Locate the cell with the specified text and output its (x, y) center coordinate. 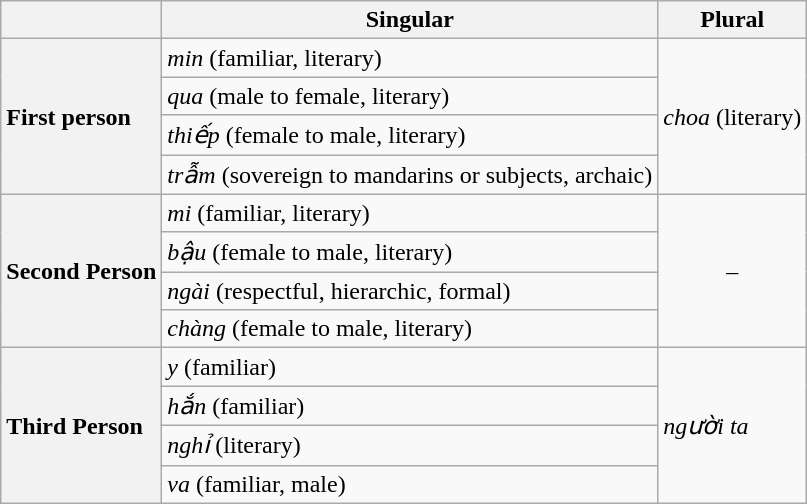
– (732, 271)
Singular (410, 20)
hắn (familiar) (410, 406)
nghỉ (literary) (410, 445)
min (familiar, literary) (410, 58)
người ta (732, 426)
bậu (female to male, literary) (410, 252)
chàng (female to male, literary) (410, 329)
y (familiar) (410, 367)
Third Person (82, 426)
Second Person (82, 271)
qua (male to female, literary) (410, 96)
thiếp (female to male, literary) (410, 135)
va (familiar, male) (410, 484)
choa (literary) (732, 116)
First person (82, 116)
mi (familiar, literary) (410, 213)
ngài (respectful, hierarchic, formal) (410, 291)
trẫm (sovereign to mandarins or subjects, archaic) (410, 174)
Plural (732, 20)
